Detect which cell encompasses the target text, then output its (X, Y) center coordinate. 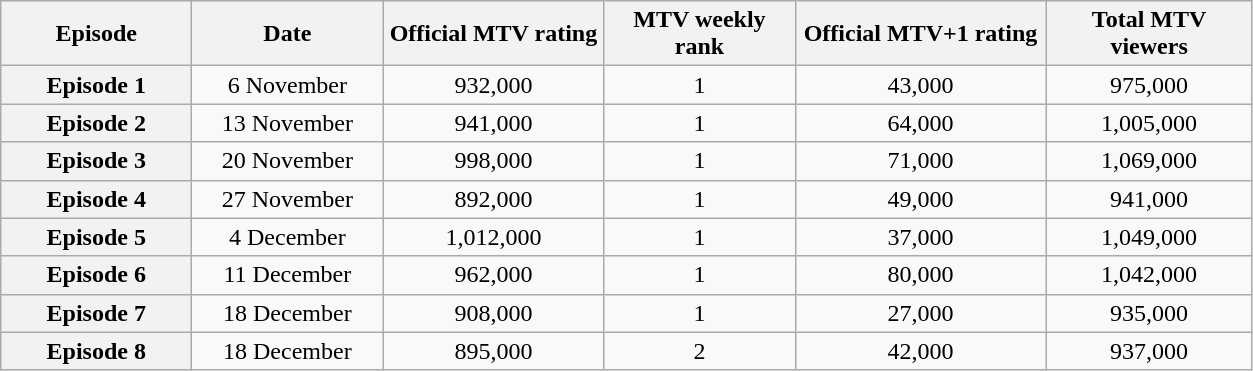
37,000 (920, 237)
1,049,000 (1149, 237)
80,000 (920, 275)
Episode 8 (96, 351)
Total MTV viewers (1149, 34)
Episode 1 (96, 85)
64,000 (920, 123)
Episode 7 (96, 313)
13 November (288, 123)
1,042,000 (1149, 275)
Episode 5 (96, 237)
43,000 (920, 85)
895,000 (494, 351)
27 November (288, 199)
Episode 4 (96, 199)
42,000 (920, 351)
Episode 6 (96, 275)
998,000 (494, 161)
1,069,000 (1149, 161)
27,000 (920, 313)
4 December (288, 237)
962,000 (494, 275)
935,000 (1149, 313)
Date (288, 34)
11 December (288, 275)
908,000 (494, 313)
2 (700, 351)
975,000 (1149, 85)
71,000 (920, 161)
932,000 (494, 85)
Episode 3 (96, 161)
MTV weekly rank (700, 34)
Official MTV+1 rating (920, 34)
Official MTV rating (494, 34)
892,000 (494, 199)
Episode (96, 34)
20 November (288, 161)
49,000 (920, 199)
1,005,000 (1149, 123)
Episode 2 (96, 123)
937,000 (1149, 351)
6 November (288, 85)
1,012,000 (494, 237)
